Detect which cell encompasses the target text, then output its [x, y] center coordinate. 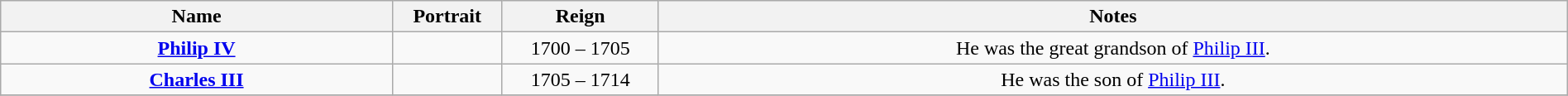
Charles III [197, 79]
He was the son of Philip III. [1113, 79]
Name [197, 17]
Portrait [447, 17]
He was the great grandson of Philip III. [1113, 48]
1705 – 1714 [581, 79]
Reign [581, 17]
1700 – 1705 [581, 48]
Philip IV [197, 48]
Notes [1113, 17]
